Find where the given text appears and provide that cell's center as [X, Y] coordinate. 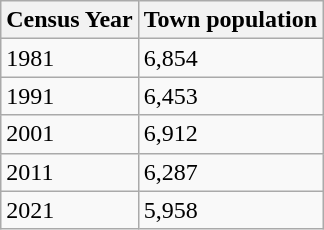
5,958 [230, 210]
6,912 [230, 134]
2021 [70, 210]
1991 [70, 96]
6,453 [230, 96]
Census Year [70, 20]
6,854 [230, 58]
6,287 [230, 172]
2011 [70, 172]
2001 [70, 134]
Town population [230, 20]
1981 [70, 58]
